From the cell containing the given text, extract its center point as (x, y) coordinate. 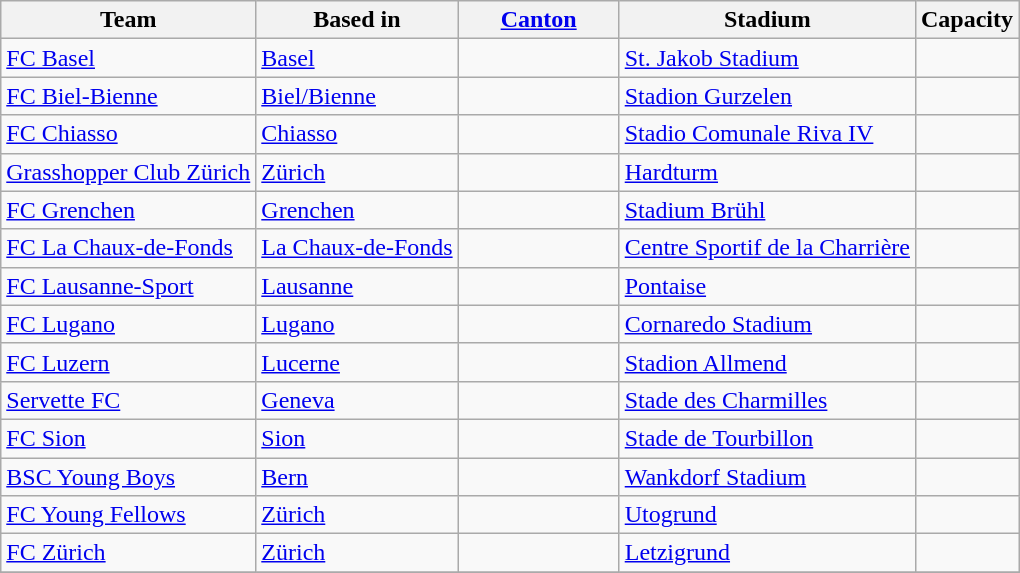
FC Basel (128, 58)
Basel (357, 58)
St. Jakob Stadium (767, 58)
FC Lausanne-Sport (128, 286)
Stadion Gurzelen (767, 96)
FC Young Fellows (128, 515)
FC Luzern (128, 362)
Utogrund (767, 515)
Capacity (966, 20)
FC Biel-Bienne (128, 96)
Grenchen (357, 210)
Servette FC (128, 400)
FC Sion (128, 438)
La Chaux-de-Fonds (357, 248)
Lausanne (357, 286)
Grasshopper Club Zürich (128, 172)
Stade de Tourbillon (767, 438)
Pontaise (767, 286)
Canton (538, 20)
Lugano (357, 324)
Sion (357, 438)
BSC Young Boys (128, 477)
Centre Sportif de la Charrière (767, 248)
Based in (357, 20)
Stade des Charmilles (767, 400)
Stadium (767, 20)
Stadio Comunale Riva IV (767, 134)
Chiasso (357, 134)
FC La Chaux-de-Fonds (128, 248)
Stadion Allmend (767, 362)
Geneva (357, 400)
Bern (357, 477)
Hardturm (767, 172)
Lucerne (357, 362)
FC Chiasso (128, 134)
Cornaredo Stadium (767, 324)
Stadium Brühl (767, 210)
Team (128, 20)
FC Grenchen (128, 210)
FC Zürich (128, 553)
Letzigrund (767, 553)
FC Lugano (128, 324)
Wankdorf Stadium (767, 477)
Biel/Bienne (357, 96)
